From the cell containing the given text, extract its center point as [X, Y] coordinate. 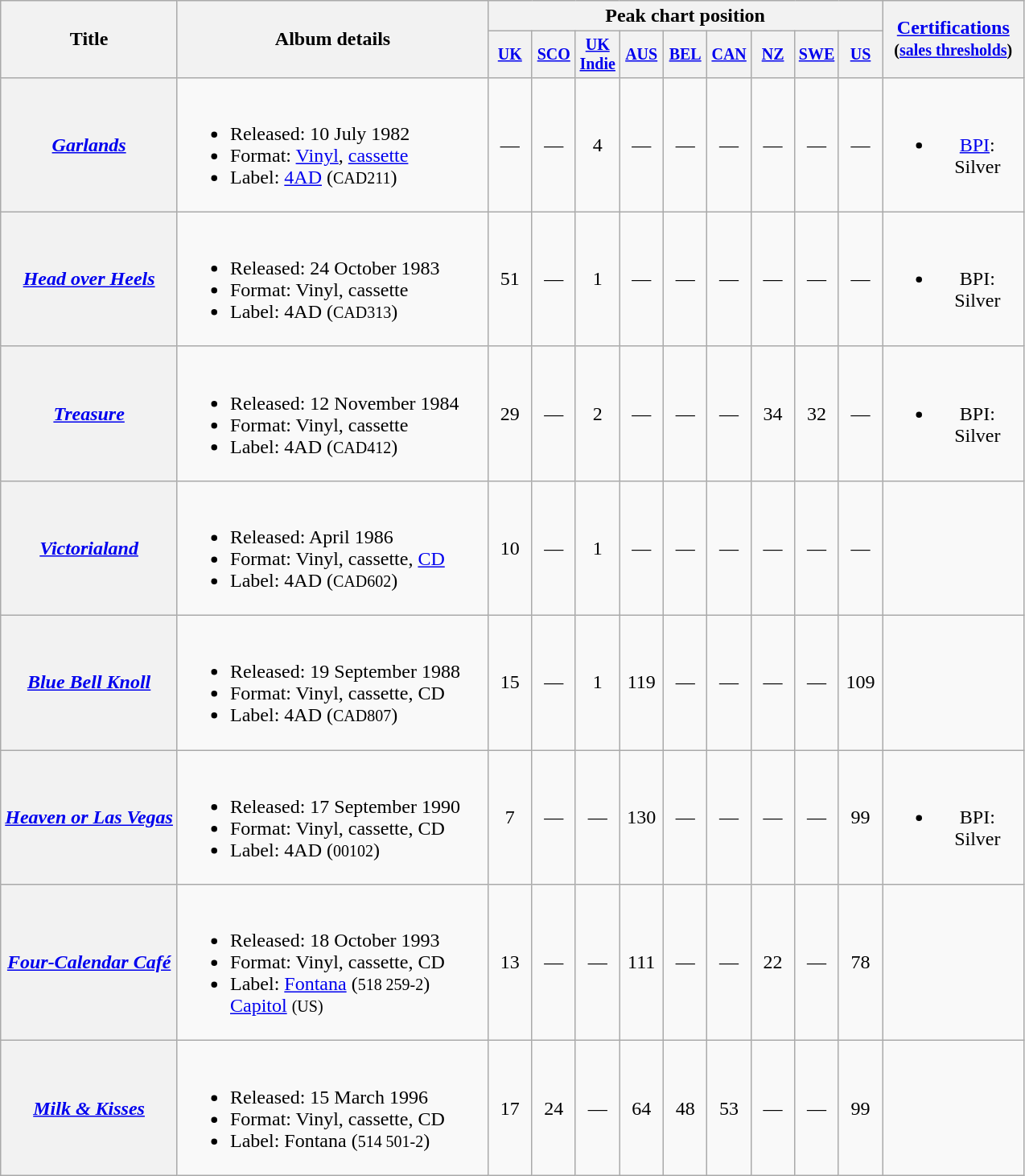
NZ [772, 55]
111 [641, 963]
Certifications(sales thresholds) [953, 39]
Released: 19 September 1988Format: Vinyl, cassette, CDLabel: 4AD (CAD807) [332, 683]
15 [510, 683]
Garlands [89, 145]
130 [641, 818]
Heaven or Las Vegas [89, 818]
7 [510, 818]
Four-Calendar Café [89, 963]
51 [510, 279]
22 [772, 963]
AUS [641, 55]
Treasure [89, 414]
Title [89, 39]
32 [817, 414]
2 [597, 414]
53 [729, 1108]
Released: 17 September 1990Format: Vinyl, cassette, CDLabel: 4AD (00102) [332, 818]
Victorialand [89, 547]
17 [510, 1108]
10 [510, 547]
13 [510, 963]
Released: April 1986Format: Vinyl, cassette, CDLabel: 4AD (CAD602) [332, 547]
SCO [554, 55]
24 [554, 1108]
SWE [817, 55]
Blue Bell Knoll [89, 683]
Released: 10 July 1982Format: Vinyl, cassetteLabel: 4AD (CAD211) [332, 145]
Album details [332, 39]
78 [860, 963]
Released: 18 October 1993Format: Vinyl, cassette, CDLabel: Fontana (518 259-2) Capitol (US) [332, 963]
CAN [729, 55]
119 [641, 683]
4 [597, 145]
Released: 24 October 1983Format: Vinyl, cassetteLabel: 4AD (CAD313) [332, 279]
UK Indie [597, 55]
BEL [685, 55]
64 [641, 1108]
Released: 12 November 1984Format: Vinyl, cassetteLabel: 4AD (CAD412) [332, 414]
48 [685, 1108]
Head over Heels [89, 279]
29 [510, 414]
Peak chart position [685, 16]
UK [510, 55]
34 [772, 414]
109 [860, 683]
US [860, 55]
Released: 15 March 1996Format: Vinyl, cassette, CDLabel: Fontana (514 501-2) [332, 1108]
Milk & Kisses [89, 1108]
